Search for the cell housing the specified text and yield its [x, y] center coordinate. 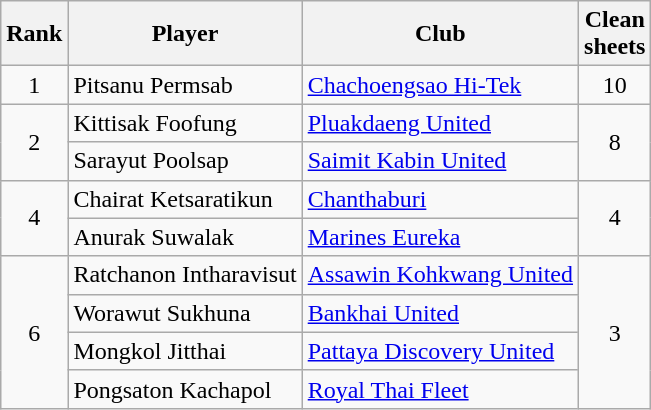
Mongkol Jitthai [185, 351]
Pluakdaeng United [440, 123]
Club [440, 34]
Pongsaton Kachapol [185, 389]
Ratchanon Intharavisut [185, 275]
Player [185, 34]
Pitsanu Permsab [185, 85]
Worawut Sukhuna [185, 313]
Cleansheets [615, 34]
Sarayut Poolsap [185, 161]
Chanthaburi [440, 199]
Chairat Ketsaratikun [185, 199]
Chachoengsao Hi-Tek [440, 85]
Bankhai United [440, 313]
Marines Eureka [440, 237]
8 [615, 142]
3 [615, 332]
2 [34, 142]
Kittisak Foofung [185, 123]
1 [34, 85]
Rank [34, 34]
Saimit Kabin United [440, 161]
10 [615, 85]
Anurak Suwalak [185, 237]
Assawin Kohkwang United [440, 275]
Pattaya Discovery United [440, 351]
6 [34, 332]
Royal Thai Fleet [440, 389]
